Find where the given text appears and provide that cell's center as (X, Y) coordinate. 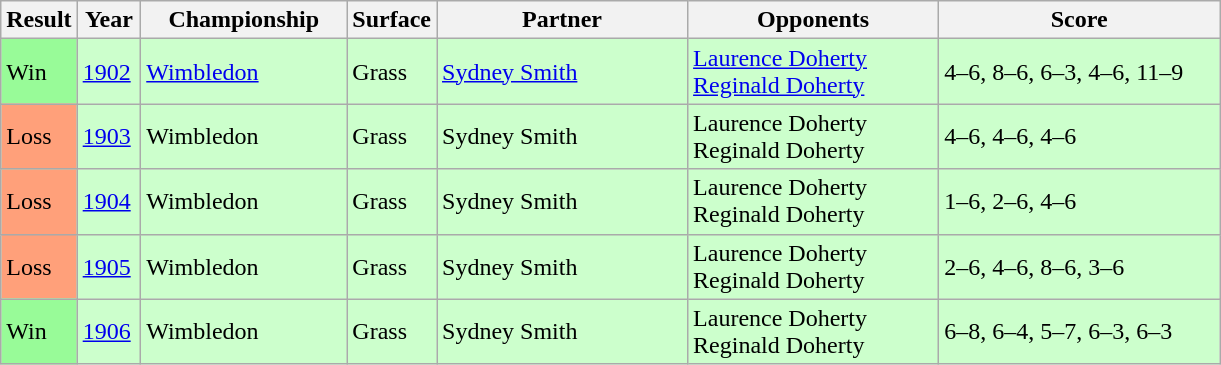
4–6, 4–6, 4–6 (1080, 136)
1904 (109, 202)
Championship (244, 20)
1903 (109, 136)
1905 (109, 266)
Partner (562, 20)
1906 (109, 332)
4–6, 8–6, 6–3, 4–6, 11–9 (1080, 72)
1902 (109, 72)
Opponents (814, 20)
2–6, 4–6, 8–6, 3–6 (1080, 266)
Year (109, 20)
Result (39, 20)
6–8, 6–4, 5–7, 6–3, 6–3 (1080, 332)
1–6, 2–6, 4–6 (1080, 202)
Score (1080, 20)
Surface (392, 20)
